Search for the cell housing the specified text and yield its [X, Y] center coordinate. 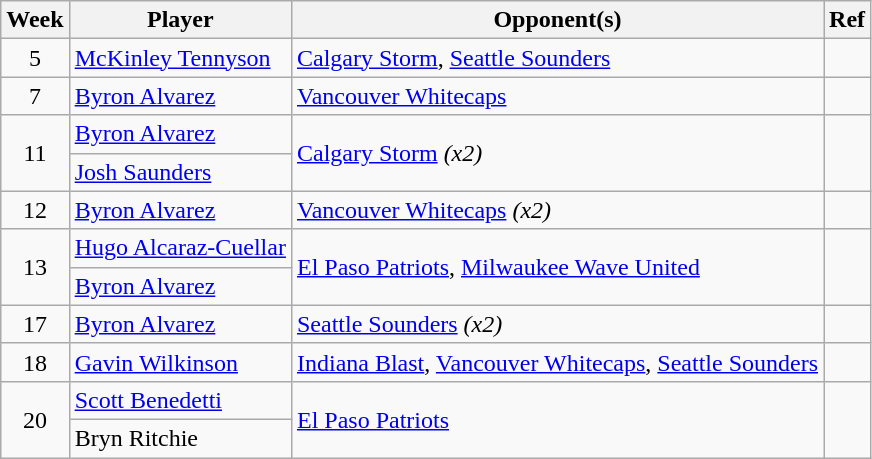
El Paso Patriots, Milwaukee Wave United [557, 267]
12 [35, 210]
Bryn Ritchie [180, 438]
Scott Benedetti [180, 400]
Week [35, 20]
Vancouver Whitecaps [557, 96]
Vancouver Whitecaps (x2) [557, 210]
El Paso Patriots [557, 419]
Gavin Wilkinson [180, 362]
5 [35, 58]
Indiana Blast, Vancouver Whitecaps, Seattle Sounders [557, 362]
Josh Saunders [180, 172]
18 [35, 362]
20 [35, 419]
11 [35, 153]
Ref [848, 20]
13 [35, 267]
Calgary Storm, Seattle Sounders [557, 58]
Seattle Sounders (x2) [557, 324]
7 [35, 96]
Player [180, 20]
Hugo Alcaraz-Cuellar [180, 248]
McKinley Tennyson [180, 58]
Opponent(s) [557, 20]
Calgary Storm (x2) [557, 153]
17 [35, 324]
